Scan for the cell matching the given text and deliver its [X, Y] coordinate at center. 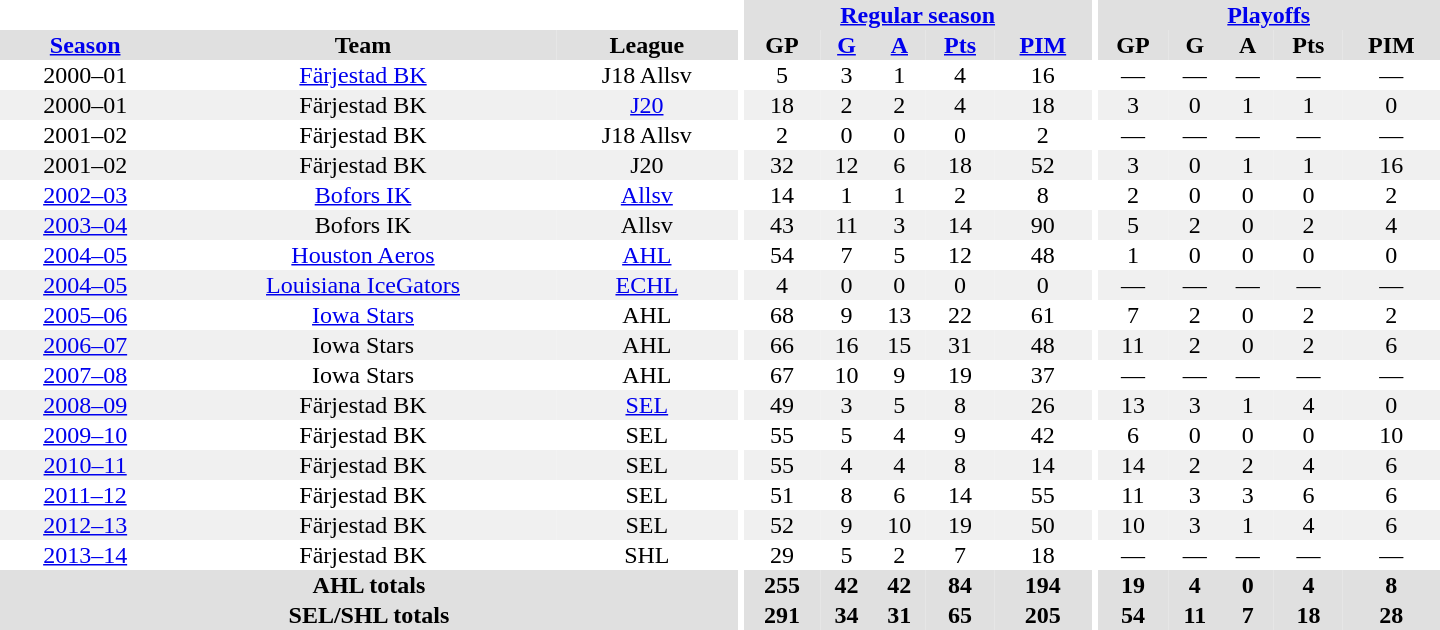
Season [85, 45]
2005–06 [85, 315]
AHL totals [369, 585]
61 [1042, 315]
50 [1042, 525]
65 [960, 615]
22 [960, 315]
84 [960, 585]
68 [782, 315]
SEL/SHL totals [369, 615]
205 [1042, 615]
32 [782, 165]
49 [782, 405]
28 [1392, 615]
66 [782, 345]
2010–11 [85, 465]
2002–03 [85, 195]
2009–10 [85, 435]
2007–08 [85, 375]
League [647, 45]
2011–12 [85, 495]
2008–09 [85, 405]
291 [782, 615]
43 [782, 225]
26 [1042, 405]
Houston Aeros [362, 255]
Team [362, 45]
15 [900, 345]
ECHL [647, 285]
Regular season [918, 15]
2013–14 [85, 555]
37 [1042, 375]
SHL [647, 555]
67 [782, 375]
34 [846, 615]
29 [782, 555]
51 [782, 495]
90 [1042, 225]
2003–04 [85, 225]
255 [782, 585]
Playoffs [1268, 15]
2012–13 [85, 525]
Louisiana IceGators [362, 285]
194 [1042, 585]
2006–07 [85, 345]
